Extract the (x, y) coordinate from the center of the cell holding the provided text.  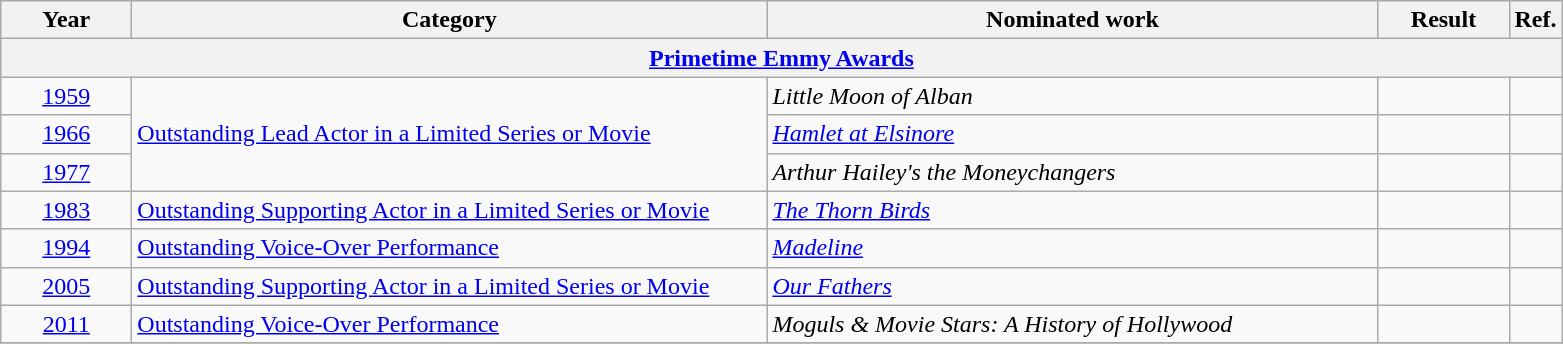
Year (66, 20)
2011 (66, 324)
Category (450, 20)
Hamlet at Elsinore (1072, 134)
Madeline (1072, 248)
Result (1444, 20)
Arthur Hailey's the Moneychangers (1072, 172)
2005 (66, 286)
1959 (66, 96)
Primetime Emmy Awards (782, 58)
Nominated work (1072, 20)
1966 (66, 134)
1977 (66, 172)
The Thorn Birds (1072, 210)
Moguls & Movie Stars: A History of Hollywood (1072, 324)
Outstanding Lead Actor in a Limited Series or Movie (450, 134)
1983 (66, 210)
1994 (66, 248)
Ref. (1536, 20)
Our Fathers (1072, 286)
Little Moon of Alban (1072, 96)
